Find where the given text appears and provide that cell's center as (X, Y) coordinate. 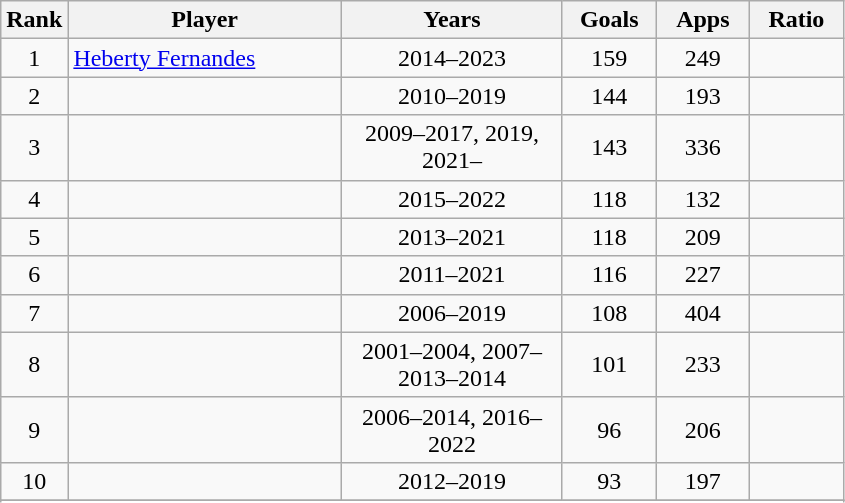
2010–2019 (452, 96)
96 (609, 430)
209 (703, 237)
93 (609, 481)
206 (703, 430)
4 (34, 199)
143 (609, 148)
197 (703, 481)
Rank (34, 20)
227 (703, 275)
2015–2022 (452, 199)
Player (205, 20)
2006–2019 (452, 313)
5 (34, 237)
2009–2017, 2019, 2021– (452, 148)
9 (34, 430)
193 (703, 96)
2012–2019 (452, 481)
2 (34, 96)
2011–2021 (452, 275)
404 (703, 313)
3 (34, 148)
Ratio (797, 20)
159 (609, 58)
2013–2021 (452, 237)
Years (452, 20)
2006–2014, 2016–2022 (452, 430)
Heberty Fernandes (205, 58)
249 (703, 58)
2001–2004, 2007–2013–2014 (452, 364)
Goals (609, 20)
108 (609, 313)
132 (703, 199)
233 (703, 364)
116 (609, 275)
10 (34, 481)
101 (609, 364)
8 (34, 364)
2014–2023 (452, 58)
Apps (703, 20)
7 (34, 313)
144 (609, 96)
336 (703, 148)
6 (34, 275)
1 (34, 58)
